Provide the (X, Y) coordinate of the cell's center where the given text is located.  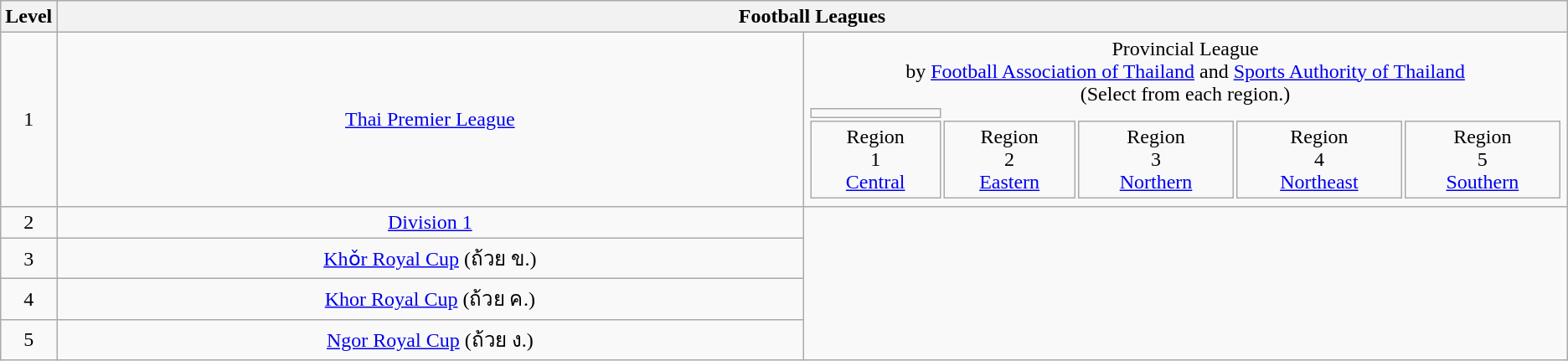
2 (28, 222)
Level (28, 17)
1 (28, 119)
Region 1 Central (875, 160)
Khǒr Royal Cup (ถ้วย ข.) (431, 258)
3 (28, 258)
Region 3 Northern (1156, 160)
4 (28, 300)
Region 2 Eastern (1009, 160)
Thai Premier League (431, 119)
Region 5 Southern (1483, 160)
Region 4 Northeast (1319, 160)
5 (28, 340)
Khor Royal Cup (ถ้วย ค.) (431, 300)
Division 1 (431, 222)
Ngor Royal Cup (ถ้วย ง.) (431, 340)
Football Leagues (812, 17)
